For the text-containing cell, return its midpoint in (x, y) coordinate format. 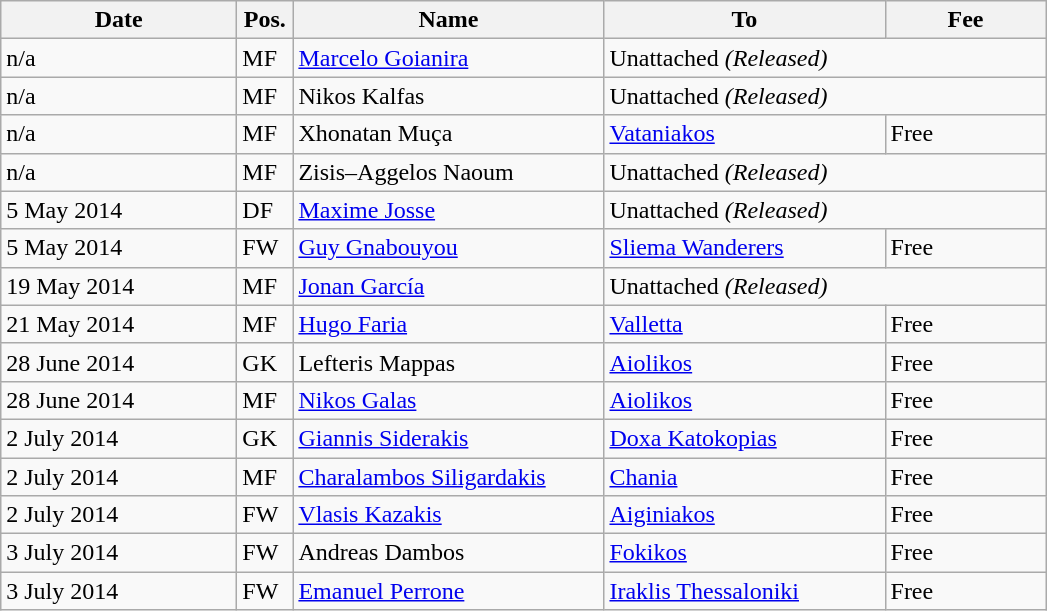
Sliema Wanderers (744, 248)
To (744, 20)
Maxime Josse (448, 210)
Xhonatan Muça (448, 134)
Valletta (744, 324)
Emanuel Perrone (448, 591)
Jonan García (448, 286)
Charalambos Siligardakis (448, 477)
21 May 2014 (119, 324)
Vlasis Kazakis (448, 515)
Doxa Katokopias (744, 438)
Fee (966, 20)
Giannis Siderakis (448, 438)
19 May 2014 (119, 286)
Hugo Faria (448, 324)
Andreas Dambos (448, 553)
Lefteris Mappas (448, 362)
Zisis–Aggelos Naoum (448, 172)
Vataniakos (744, 134)
DF (265, 210)
Guy Gnabouyou (448, 248)
Fokikos (744, 553)
Date (119, 20)
Marcelo Goianira (448, 58)
Aiginiakos (744, 515)
Name (448, 20)
Nikos Galas (448, 400)
Iraklis Thessaloniki (744, 591)
Chania (744, 477)
Nikos Kalfas (448, 96)
Pos. (265, 20)
